From the cell containing the given text, extract its center point as (X, Y) coordinate. 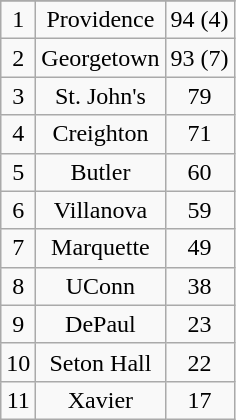
Creighton (100, 134)
9 (18, 324)
10 (18, 362)
60 (200, 172)
6 (18, 210)
UConn (100, 286)
94 (4) (200, 20)
7 (18, 248)
79 (200, 96)
Butler (100, 172)
Xavier (100, 400)
11 (18, 400)
Marquette (100, 248)
DePaul (100, 324)
93 (7) (200, 58)
3 (18, 96)
5 (18, 172)
38 (200, 286)
Providence (100, 20)
Georgetown (100, 58)
71 (200, 134)
17 (200, 400)
Seton Hall (100, 362)
49 (200, 248)
1 (18, 20)
22 (200, 362)
59 (200, 210)
8 (18, 286)
St. John's (100, 96)
23 (200, 324)
4 (18, 134)
2 (18, 58)
Villanova (100, 210)
